From the cell containing the given text, extract its center point as (X, Y) coordinate. 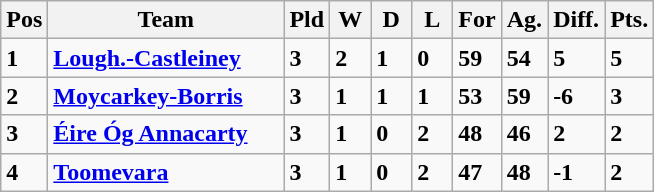
-6 (576, 96)
D (392, 20)
For (477, 20)
47 (477, 172)
Pld (307, 20)
L (432, 20)
Toomevara (166, 172)
-1 (576, 172)
Ag. (524, 20)
46 (524, 134)
Moycarkey-Borris (166, 96)
54 (524, 58)
Pts. (630, 20)
Lough.-Castleiney (166, 58)
Pos (24, 20)
Team (166, 20)
W (350, 20)
Éire Óg Annacarty (166, 134)
53 (477, 96)
Diff. (576, 20)
4 (24, 172)
